Output the [X, Y] coordinate of the center of the cell containing the given text.  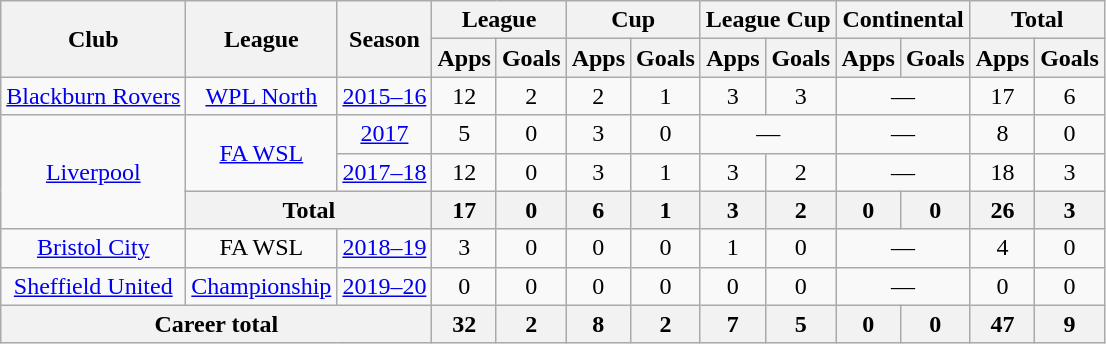
18 [1002, 172]
7 [732, 324]
2017 [384, 134]
Cup [633, 20]
Season [384, 39]
9 [1070, 324]
Blackburn Rovers [94, 96]
Career total [216, 324]
Bristol City [94, 248]
2017–18 [384, 172]
2018–19 [384, 248]
WPL North [262, 96]
4 [1002, 248]
League Cup [768, 20]
Continental [903, 20]
Sheffield United [94, 286]
2015–16 [384, 96]
Liverpool [94, 172]
47 [1002, 324]
26 [1002, 210]
2019–20 [384, 286]
Club [94, 39]
32 [464, 324]
Championship [262, 286]
